For the text-containing cell, return its midpoint in [x, y] coordinate format. 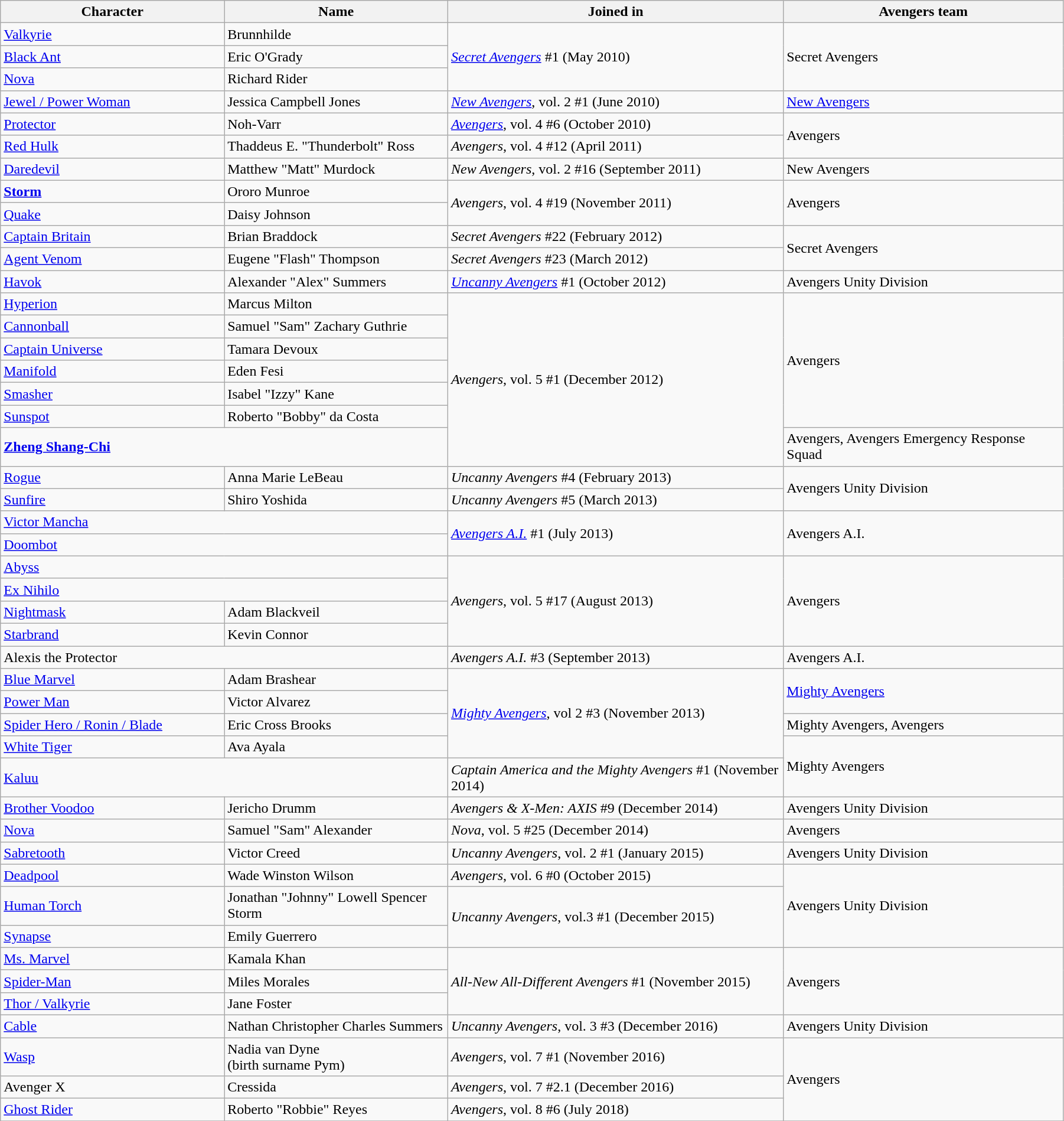
Avengers, Avengers Emergency Response Squad [923, 447]
Uncanny Avengers #1 (October 2012) [615, 282]
Name [337, 12]
White Tiger [112, 747]
Nightmask [112, 612]
Ghost Rider [112, 1110]
Uncanny Avengers, vol.3 #1 (December 2015) [615, 917]
Noh-Varr [337, 124]
Manifold [112, 372]
Thaddeus E. "Thunderbolt" Ross [337, 146]
Anna Marie LeBeau [337, 477]
Adam Brashear [337, 680]
Power Man [112, 702]
Cannonball [112, 327]
Victor Mancha [224, 522]
Rogue [112, 477]
Isabel "Izzy" Kane [337, 394]
Miles Morales [337, 981]
Eric Cross Brooks [337, 725]
Alexander "Alex" Summers [337, 282]
Havok [112, 282]
Avengers & X-Men: AXIS #9 (December 2014) [615, 808]
Uncanny Avengers #5 (March 2013) [615, 500]
Zheng Shang-Chi [224, 447]
Kamala Khan [337, 959]
Kaluu [224, 777]
Hyperion [112, 304]
Mighty Avengers, vol 2 #3 (November 2013) [615, 713]
All-New All-Different Avengers #1 (November 2015) [615, 981]
Wade Winston Wilson [337, 875]
Ava Ayala [337, 747]
Nova, vol. 5 #25 (December 2014) [615, 830]
Avengers A.I. #1 (July 2013) [615, 533]
Alexis the Protector [224, 657]
Sabretooth [112, 853]
Secret Avengers #23 (March 2012) [615, 259]
Avengers A.I. #3 (September 2013) [615, 657]
Thor / Valkyrie [112, 1003]
Avengers, vol. 8 #6 (July 2018) [615, 1110]
Avengers, vol. 7 #1 (November 2016) [615, 1056]
Character [112, 12]
Blue Marvel [112, 680]
Spider-Man [112, 981]
Brian Braddock [337, 236]
Marcus Milton [337, 304]
Eric O'Grady [337, 57]
Jericho Drumm [337, 808]
Quake [112, 214]
Sunspot [112, 416]
Roberto "Robbie" Reyes [337, 1110]
New Avengers, vol. 2 #1 (June 2010) [615, 102]
Ex Nihilo [224, 589]
Daisy Johnson [337, 214]
Samuel "Sam" Zachary Guthrie [337, 327]
Avengers team [923, 12]
Jessica Campbell Jones [337, 102]
Synapse [112, 936]
Nadia van Dyne(birth surname Pym) [337, 1056]
Uncanny Avengers #4 (February 2013) [615, 477]
Samuel "Sam" Alexander [337, 830]
Captain Britain [112, 236]
Tamara Devoux [337, 349]
Secret Avengers #1 (May 2010) [615, 57]
Emily Guerrero [337, 936]
Eugene "Flash" Thompson [337, 259]
Human Torch [112, 906]
Avengers, vol. 5 #17 (August 2013) [615, 601]
Victor Creed [337, 853]
Valkyrie [112, 34]
Protector [112, 124]
Shiro Yoshida [337, 500]
Black Ant [112, 57]
Captain America and the Mighty Avengers #1 (November 2014) [615, 777]
Secret Avengers #22 (February 2012) [615, 236]
Avengers, vol. 4 #12 (April 2011) [615, 146]
Storm [112, 191]
Cable [112, 1026]
Ms. Marvel [112, 959]
Avenger X [112, 1087]
Avengers, vol. 4 #19 (November 2011) [615, 203]
Abyss [224, 567]
Doombot [224, 545]
New Avengers, vol. 2 #16 (September 2011) [615, 169]
Joined in [615, 12]
Jane Foster [337, 1003]
Adam Blackveil [337, 612]
Brunnhilde [337, 34]
Daredevil [112, 169]
Ororo Munroe [337, 191]
Avengers, vol. 5 #1 (December 2012) [615, 379]
Sunfire [112, 500]
Richard Rider [337, 79]
Avengers, vol. 6 #0 (October 2015) [615, 875]
Brother Voodoo [112, 808]
Mighty Avengers, Avengers [923, 725]
Wasp [112, 1056]
Jewel / Power Woman [112, 102]
Captain Universe [112, 349]
Matthew "Matt" Murdock [337, 169]
Starbrand [112, 634]
Spider Hero / Ronin / Blade [112, 725]
Eden Fesi [337, 372]
Jonathan "Johnny" Lowell Spencer Storm [337, 906]
Cressida [337, 1087]
Uncanny Avengers, vol. 2 #1 (January 2015) [615, 853]
Smasher [112, 394]
Avengers, vol. 4 #6 (October 2010) [615, 124]
Avengers, vol. 7 #2.1 (December 2016) [615, 1087]
Uncanny Avengers, vol. 3 #3 (December 2016) [615, 1026]
Kevin Connor [337, 634]
Deadpool [112, 875]
Agent Venom [112, 259]
Victor Alvarez [337, 702]
Red Hulk [112, 146]
Roberto "Bobby" da Costa [337, 416]
Nathan Christopher Charles Summers [337, 1026]
